Capture the cell that displays the provided text and extract its (X, Y) central coordinate. 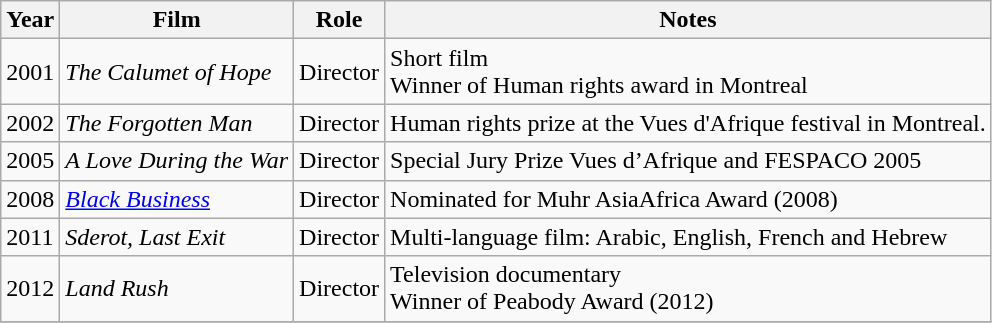
Notes (688, 20)
2012 (30, 288)
Special Jury Prize Vues d’Afrique and FESPACO 2005 (688, 161)
A Love During the War (177, 161)
Nominated for Muhr AsiaAfrica Award (2008) (688, 199)
2011 (30, 237)
Film (177, 20)
Human rights prize at the Vues d'Afrique festival in Montreal. (688, 123)
Television documentary Winner of Peabody Award (2012) (688, 288)
Black Business (177, 199)
Land Rush (177, 288)
Sderot, Last Exit (177, 237)
2002 (30, 123)
2008 (30, 199)
The Forgotten Man (177, 123)
2001 (30, 72)
Short film Winner of Human rights award in Montreal (688, 72)
2005 (30, 161)
Role (340, 20)
Multi-language film: Arabic, English, French and Hebrew (688, 237)
The Calumet of Hope (177, 72)
Year (30, 20)
